Capture the cell that displays the provided text and extract its [x, y] central coordinate. 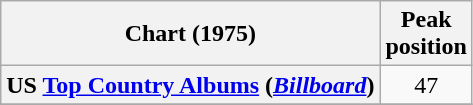
Chart (1975) [190, 34]
US Top Country Albums (Billboard) [190, 85]
47 [426, 85]
Peakposition [426, 34]
